Provide the (x, y) coordinate of the cell's center where the given text is located.  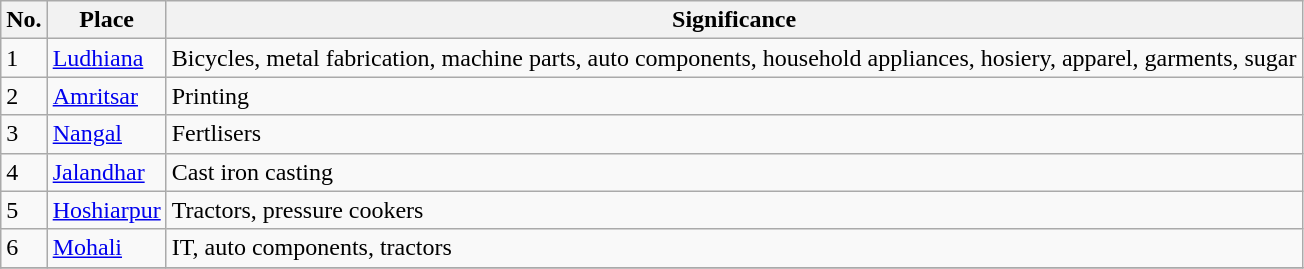
4 (24, 172)
3 (24, 134)
No. (24, 20)
IT, auto components, tractors (734, 248)
Mohali (106, 248)
6 (24, 248)
Nangal (106, 134)
Hoshiarpur (106, 210)
Significance (734, 20)
1 (24, 58)
2 (24, 96)
Place (106, 20)
Cast iron casting (734, 172)
Printing (734, 96)
Jalandhar (106, 172)
Amritsar (106, 96)
Ludhiana (106, 58)
Tractors, pressure cookers (734, 210)
5 (24, 210)
Fertlisers (734, 134)
Bicycles, metal fabrication, machine parts, auto components, household appliances, hosiery, apparel, garments, sugar (734, 58)
